From the cell containing the given text, extract its center point as (X, Y) coordinate. 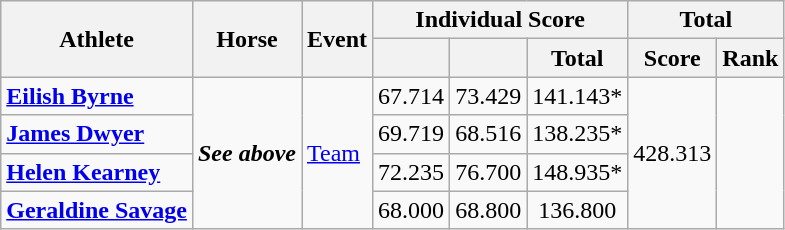
73.429 (488, 96)
See above (246, 153)
141.143* (578, 96)
Helen Kearney (97, 172)
Event (338, 39)
68.516 (488, 134)
138.235* (578, 134)
Individual Score (500, 20)
136.800 (578, 210)
68.800 (488, 210)
Horse (246, 39)
Eilish Byrne (97, 96)
72.235 (412, 172)
Score (672, 58)
68.000 (412, 210)
Rank (750, 58)
428.313 (672, 153)
67.714 (412, 96)
76.700 (488, 172)
69.719 (412, 134)
Geraldine Savage (97, 210)
James Dwyer (97, 134)
Athlete (97, 39)
Team (338, 153)
148.935* (578, 172)
